Pinpoint the cell where the given text exists, returning its [X, Y] midpoint coordinate. 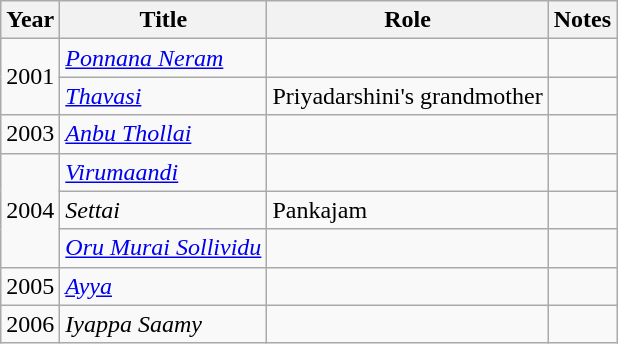
Anbu Thollai [164, 134]
Settai [164, 210]
Notes [582, 20]
2001 [30, 77]
Ponnana Neram [164, 58]
Iyappa Saamy [164, 324]
Title [164, 20]
2006 [30, 324]
Year [30, 20]
Role [408, 20]
Oru Murai Sollividu [164, 248]
2004 [30, 210]
Virumaandi [164, 172]
2003 [30, 134]
Priyadarshini's grandmother [408, 96]
Pankajam [408, 210]
Ayya [164, 286]
Thavasi [164, 96]
2005 [30, 286]
